Output the [X, Y] coordinate of the center of the cell containing the given text.  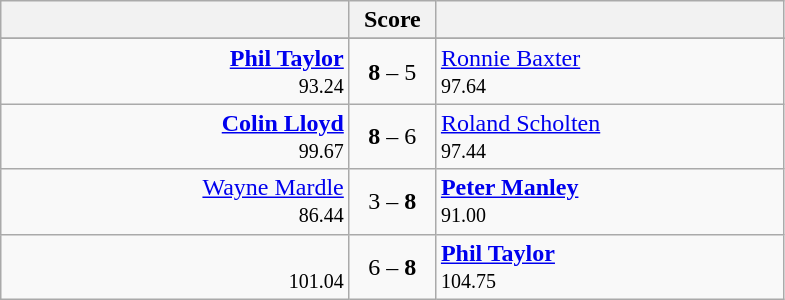
3 – 8 [392, 202]
Score [392, 20]
Peter Manley 91.00 [610, 202]
8 – 6 [392, 136]
Roland Scholten 97.44 [610, 136]
Phil Taylor 93.24 [176, 72]
Colin Lloyd 99.67 [176, 136]
101.04 [176, 266]
Wayne Mardle 86.44 [176, 202]
Phil Taylor 104.75 [610, 266]
6 – 8 [392, 266]
8 – 5 [392, 72]
Ronnie Baxter 97.64 [610, 72]
